Identify which cell holds the provided text, then report its (X, Y) central coordinate. 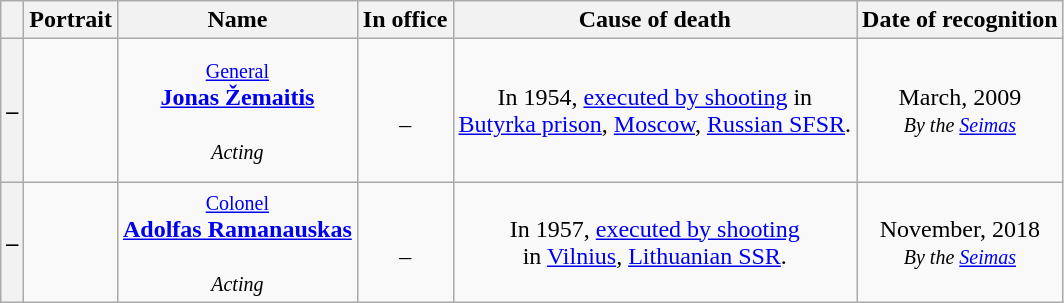
March, 2009By the Seimas (960, 111)
Name (237, 20)
Cause of death (655, 20)
November, 2018By the Seimas (960, 242)
In 1957, executed by shooting in Vilnius, Lithuanian SSR. (655, 242)
In office (405, 20)
GeneralJonas ŽemaitisActing (237, 111)
ColonelAdolfas RamanauskasActing (237, 242)
In 1954, executed by shooting in Butyrka prison, Moscow, Russian SFSR. (655, 111)
Date of recognition (960, 20)
Portrait (71, 20)
